Extract the (x, y) coordinate from the center of the cell holding the provided text.  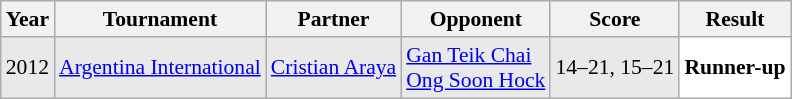
Cristian Araya (334, 68)
Gan Teik Chai Ong Soon Hock (476, 68)
Runner-up (734, 68)
Argentina International (160, 68)
Result (734, 19)
Partner (334, 19)
Score (614, 19)
Opponent (476, 19)
Tournament (160, 19)
14–21, 15–21 (614, 68)
2012 (28, 68)
Year (28, 19)
